Detect which cell encompasses the target text, then output its (X, Y) center coordinate. 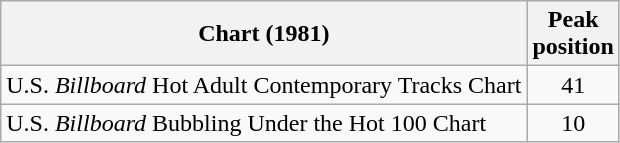
10 (573, 123)
U.S. Billboard Hot Adult Contemporary Tracks Chart (264, 85)
U.S. Billboard Bubbling Under the Hot 100 Chart (264, 123)
Peakposition (573, 34)
41 (573, 85)
Chart (1981) (264, 34)
